Output the (X, Y) coordinate of the center of the cell containing the given text.  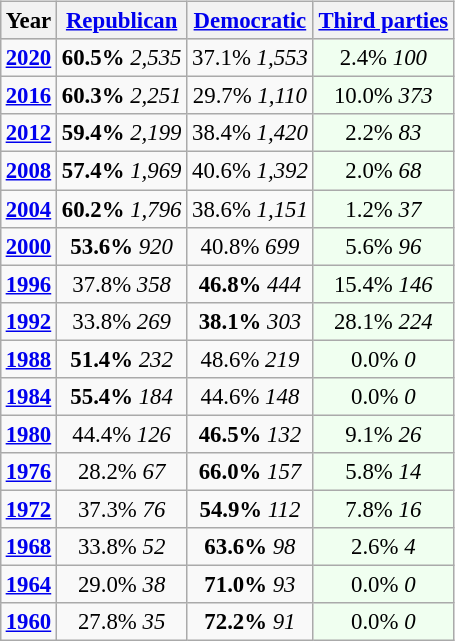
15.4% 146 (383, 284)
Democratic (250, 21)
59.4% 2,199 (122, 133)
38.4% 1,420 (250, 133)
1980 (28, 434)
1988 (28, 359)
10.0% 373 (383, 96)
1976 (28, 472)
44.4% 126 (122, 434)
29.7% 1,110 (250, 96)
7.8% 16 (383, 509)
37.1% 1,553 (250, 58)
29.0% 38 (122, 584)
57.4% 1,969 (122, 171)
55.4% 184 (122, 396)
33.8% 52 (122, 547)
1972 (28, 509)
71.0% 93 (250, 584)
54.9% 112 (250, 509)
1960 (28, 622)
28.2% 67 (122, 472)
2008 (28, 171)
1.2% 37 (383, 209)
2016 (28, 96)
2.4% 100 (383, 58)
66.0% 157 (250, 472)
2.0% 68 (383, 171)
60.3% 2,251 (122, 96)
2000 (28, 246)
38.6% 1,151 (250, 209)
40.6% 1,392 (250, 171)
33.8% 269 (122, 321)
5.8% 14 (383, 472)
38.1% 303 (250, 321)
1996 (28, 284)
2012 (28, 133)
53.6% 920 (122, 246)
44.6% 148 (250, 396)
48.6% 219 (250, 359)
1984 (28, 396)
37.3% 76 (122, 509)
51.4% 232 (122, 359)
9.1% 26 (383, 434)
Year (28, 21)
1992 (28, 321)
2004 (28, 209)
37.8% 358 (122, 284)
46.5% 132 (250, 434)
72.2% 91 (250, 622)
60.5% 2,535 (122, 58)
2.6% 4 (383, 547)
Republican (122, 21)
Third parties (383, 21)
2.2% 83 (383, 133)
5.6% 96 (383, 246)
1964 (28, 584)
60.2% 1,796 (122, 209)
46.8% 444 (250, 284)
63.6% 98 (250, 547)
27.8% 35 (122, 622)
40.8% 699 (250, 246)
28.1% 224 (383, 321)
1968 (28, 547)
2020 (28, 58)
